For the text-containing cell, return its midpoint in (X, Y) coordinate format. 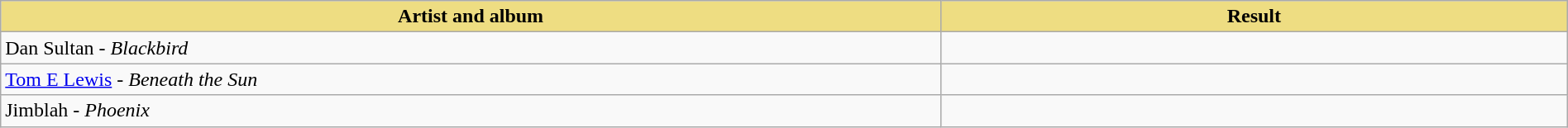
Tom E Lewis - Beneath the Sun (471, 79)
Dan Sultan - Blackbird (471, 48)
Artist and album (471, 17)
Result (1254, 17)
Jimblah - Phoenix (471, 111)
